For the text-containing cell, return its midpoint in [X, Y] coordinate format. 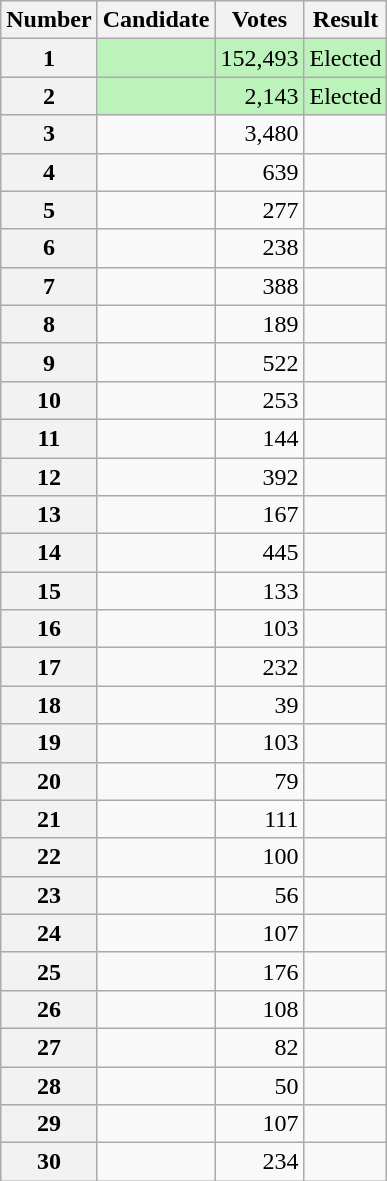
15 [49, 591]
4 [49, 172]
3 [49, 134]
253 [260, 400]
152,493 [260, 58]
30 [49, 1162]
11 [49, 438]
28 [49, 1085]
18 [49, 705]
Number [49, 20]
392 [260, 477]
108 [260, 1009]
50 [260, 1085]
133 [260, 591]
79 [260, 781]
388 [260, 286]
13 [49, 515]
25 [49, 971]
2 [49, 96]
144 [260, 438]
Candidate [156, 20]
21 [49, 819]
167 [260, 515]
5 [49, 210]
10 [49, 400]
16 [49, 629]
Result [346, 20]
56 [260, 895]
23 [49, 895]
111 [260, 819]
2,143 [260, 96]
24 [49, 933]
639 [260, 172]
9 [49, 362]
234 [260, 1162]
3,480 [260, 134]
176 [260, 971]
232 [260, 667]
445 [260, 553]
8 [49, 324]
Votes [260, 20]
17 [49, 667]
27 [49, 1047]
189 [260, 324]
6 [49, 248]
22 [49, 857]
26 [49, 1009]
19 [49, 743]
12 [49, 477]
39 [260, 705]
7 [49, 286]
20 [49, 781]
82 [260, 1047]
29 [49, 1124]
100 [260, 857]
277 [260, 210]
522 [260, 362]
238 [260, 248]
1 [49, 58]
14 [49, 553]
